From the cell containing the given text, extract its center point as [X, Y] coordinate. 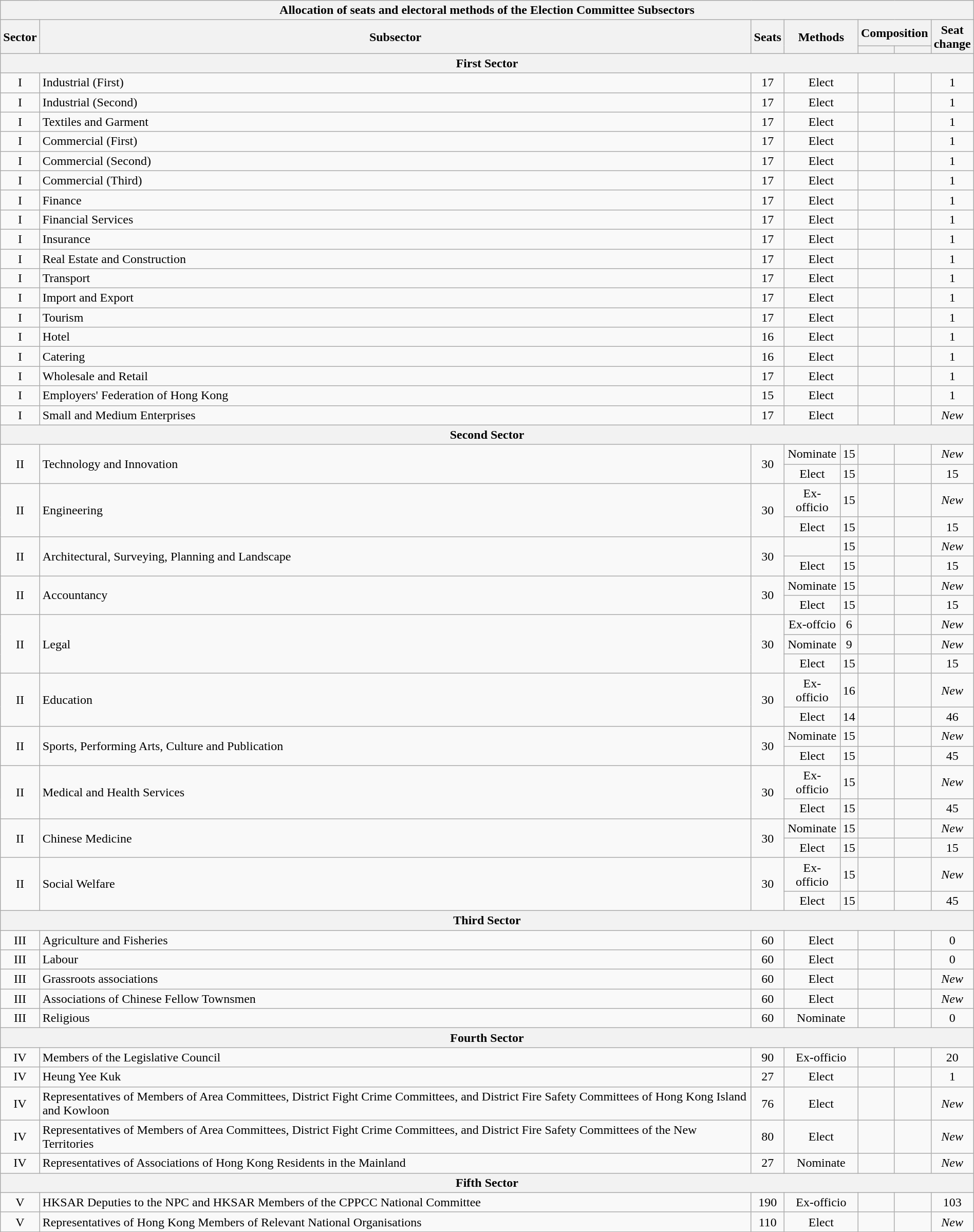
Tourism [396, 318]
Finance [396, 200]
Associations of Chinese Fellow Townsmen [396, 999]
190 [767, 1202]
Sector [20, 37]
Architectural, Surveying, Planning and Landscape [396, 556]
Members of the Legislative Council [396, 1057]
Industrial (First) [396, 83]
First Sector [487, 63]
110 [767, 1222]
Medical and Health Services [396, 792]
Accountancy [396, 595]
Allocation of seats and electoral methods of the Election Committee Subsectors [487, 10]
Seats [767, 37]
Transport [396, 278]
Sports, Performing Arts, Culture and Publication [396, 746]
Insurance [396, 239]
Seatchange [952, 37]
Ex-offcio [812, 625]
Labour [396, 960]
Industrial (Second) [396, 102]
Import and Export [396, 298]
9 [849, 644]
Second Sector [487, 435]
Hotel [396, 337]
Agriculture and Fisheries [396, 940]
20 [952, 1057]
Social Welfare [396, 884]
46 [952, 717]
Composition [894, 33]
Real Estate and Construction [396, 258]
Grassroots associations [396, 979]
Small and Medium Enterprises [396, 415]
Financial Services [396, 219]
Commercial (Second) [396, 161]
Fifth Sector [487, 1183]
Representatives of Members of Area Committees, District Fight Crime Committees, and District Fire Safety Committees of Hong Kong Island and Kowloon [396, 1104]
Education [396, 700]
Catering [396, 357]
Representatives of Members of Area Committees, District Fight Crime Committees, and District Fire Safety Committees of the New Territories [396, 1136]
Engineering [396, 510]
Wholesale and Retail [396, 376]
Employers' Federation of Hong Kong [396, 396]
Methods [821, 37]
80 [767, 1136]
Legal [396, 644]
Subsector [396, 37]
Heung Yee Kuk [396, 1077]
HKSAR Deputies to the NPC and HKSAR Members of the CPPCC National Committee [396, 1202]
14 [849, 717]
Fourth Sector [487, 1038]
Religious [396, 1018]
Representatives of Associations of Hong Kong Residents in the Mainland [396, 1163]
Textiles and Garment [396, 122]
103 [952, 1202]
Commercial (First) [396, 141]
Representatives of Hong Kong Members of Relevant National Organisations [396, 1222]
6 [849, 625]
Technology and Innovation [396, 464]
Third Sector [487, 920]
Chinese Medicine [396, 838]
76 [767, 1104]
90 [767, 1057]
Commercial (Third) [396, 180]
